Locate the cell with the specified text and output its (x, y) center coordinate. 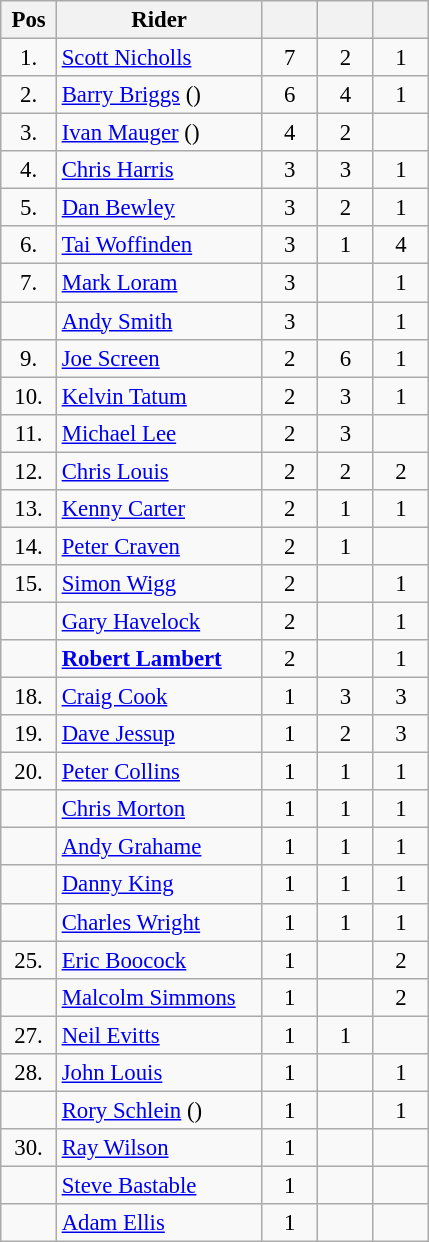
14. (29, 546)
13. (29, 509)
Adam Ellis (159, 1223)
Kenny Carter (159, 509)
27. (29, 1035)
Simon Wigg (159, 584)
John Louis (159, 1073)
Peter Collins (159, 772)
15. (29, 584)
Dan Bewley (159, 208)
Rider (159, 20)
12. (29, 471)
Steve Bastable (159, 1185)
Charles Wright (159, 922)
Ray Wilson (159, 1148)
Mark Loram (159, 283)
5. (29, 208)
18. (29, 697)
30. (29, 1148)
Andy Grahame (159, 847)
3. (29, 133)
Andy Smith (159, 321)
Chris Harris (159, 170)
Rory Schlein () (159, 1110)
Tai Woffinden (159, 245)
1. (29, 58)
Dave Jessup (159, 734)
2. (29, 95)
11. (29, 433)
7. (29, 283)
Kelvin Tatum (159, 396)
Chris Morton (159, 809)
Eric Boocock (159, 960)
20. (29, 772)
Ivan Mauger () (159, 133)
Craig Cook (159, 697)
Gary Havelock (159, 621)
Danny King (159, 885)
Peter Craven (159, 546)
Pos (29, 20)
Michael Lee (159, 433)
9. (29, 358)
Chris Louis (159, 471)
Scott Nicholls (159, 58)
6. (29, 245)
Robert Lambert (159, 659)
Neil Evitts (159, 1035)
Joe Screen (159, 358)
10. (29, 396)
7 (290, 58)
28. (29, 1073)
Malcolm Simmons (159, 997)
Barry Briggs () (159, 95)
25. (29, 960)
4. (29, 170)
19. (29, 734)
